Pinpoint the cell where the given text exists, returning its (x, y) midpoint coordinate. 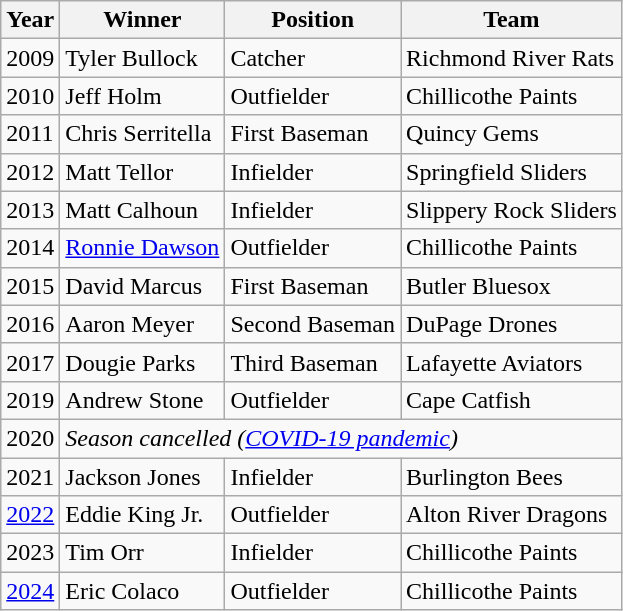
2020 (30, 438)
2022 (30, 515)
2021 (30, 477)
2017 (30, 362)
2019 (30, 400)
2010 (30, 96)
Eddie King Jr. (142, 515)
Tyler Bullock (142, 58)
Aaron Meyer (142, 324)
Second Baseman (313, 324)
Matt Calhoun (142, 210)
2015 (30, 286)
Andrew Stone (142, 400)
Slippery Rock Sliders (512, 210)
Season cancelled (COVID-19 pandemic) (341, 438)
Lafayette Aviators (512, 362)
Tim Orr (142, 553)
Position (313, 20)
2009 (30, 58)
2012 (30, 172)
Chris Serritella (142, 134)
DuPage Drones (512, 324)
Dougie Parks (142, 362)
2014 (30, 248)
2016 (30, 324)
Winner (142, 20)
Year (30, 20)
Catcher (313, 58)
Third Baseman (313, 362)
2011 (30, 134)
Team (512, 20)
Ronnie Dawson (142, 248)
2024 (30, 591)
Springfield Sliders (512, 172)
2023 (30, 553)
Jeff Holm (142, 96)
Richmond River Rats (512, 58)
Burlington Bees (512, 477)
David Marcus (142, 286)
Jackson Jones (142, 477)
Butler Bluesox (512, 286)
Alton River Dragons (512, 515)
Matt Tellor (142, 172)
2013 (30, 210)
Eric Colaco (142, 591)
Cape Catfish (512, 400)
Quincy Gems (512, 134)
